Return (X, Y) of the center of cell containing provided text 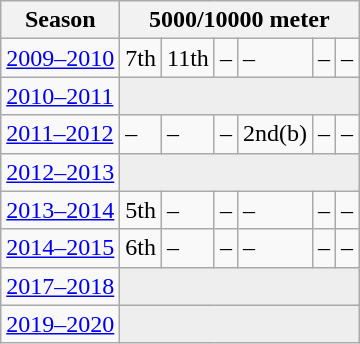
2017–2018 (60, 286)
2nd(b) (274, 134)
7th (141, 58)
2012–2013 (60, 172)
2010–2011 (60, 96)
2013–2014 (60, 210)
2011–2012 (60, 134)
11th (188, 58)
2009–2010 (60, 58)
2019–2020 (60, 324)
Season (60, 20)
6th (141, 248)
5th (141, 210)
5000/10000 meter (240, 20)
2014–2015 (60, 248)
